For the text-containing cell, return its midpoint in (X, Y) coordinate format. 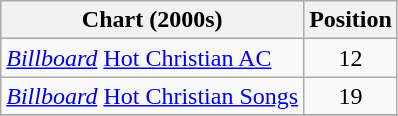
19 (351, 96)
Billboard Hot Christian Songs (152, 96)
12 (351, 58)
Chart (2000s) (152, 20)
Billboard Hot Christian AC (152, 58)
Position (351, 20)
